Locate the cell with the specified text and output its (X, Y) center coordinate. 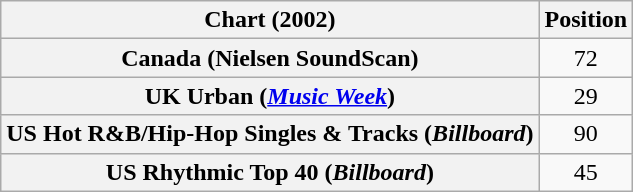
Chart (2002) (270, 20)
45 (586, 172)
90 (586, 134)
72 (586, 58)
Canada (Nielsen SoundScan) (270, 58)
Position (586, 20)
29 (586, 96)
US Hot R&B/Hip-Hop Singles & Tracks (Billboard) (270, 134)
UK Urban (Music Week) (270, 96)
US Rhythmic Top 40 (Billboard) (270, 172)
